Search for the cell housing the specified text and yield its (x, y) center coordinate. 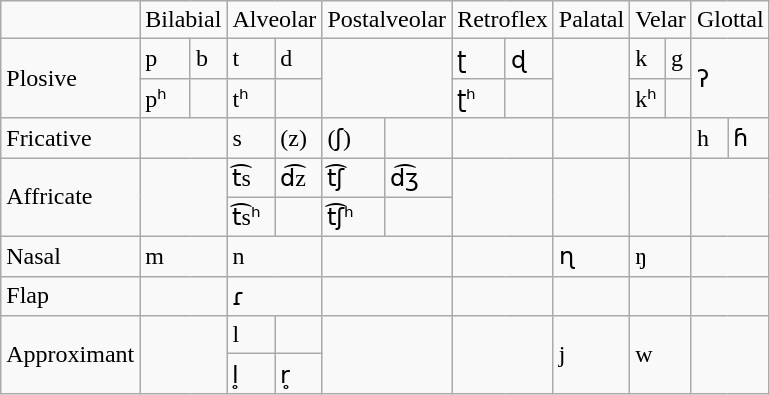
d (298, 59)
Affricate (70, 198)
t͡s (251, 178)
Retroflex (503, 20)
l (251, 335)
Velar (661, 20)
kʰ (648, 98)
d͡ʒ (418, 178)
ʔ (730, 78)
g (679, 59)
Bilabial (184, 20)
Palatal (591, 20)
Flap (70, 296)
l̥ (251, 374)
t͡ʃ (353, 178)
t͡sʰ (251, 217)
Glottal (730, 20)
(ʃ) (353, 138)
k (648, 59)
Fricative (70, 138)
Nasal (70, 257)
Postalveolar (387, 20)
h (709, 138)
ɾ (274, 296)
w (661, 355)
j (591, 355)
b (208, 59)
n (274, 257)
t (251, 59)
ŋ (661, 257)
ɦ (748, 138)
r̥ (298, 374)
ɳ (591, 257)
ʈ (479, 59)
pʰ (166, 98)
m (184, 257)
s (251, 138)
Plosive (70, 78)
ɖ (529, 59)
p (166, 59)
tʰ (251, 98)
t͡ʃʰ (353, 217)
ʈʰ (479, 98)
Alveolar (274, 20)
Approximant (70, 355)
d͡z (298, 178)
(z) (298, 138)
